Determine the (X, Y) coordinate at the center of the cell enclosing the given text.  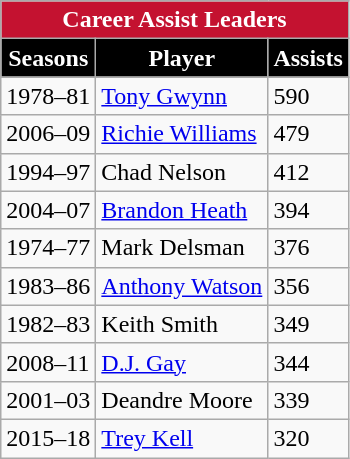
2001–03 (48, 400)
356 (308, 286)
Tony Gwynn (182, 96)
D.J. Gay (182, 362)
Keith Smith (182, 324)
1982–83 (48, 324)
1983–86 (48, 286)
339 (308, 400)
2008–11 (48, 362)
320 (308, 438)
394 (308, 210)
1994–97 (48, 172)
412 (308, 172)
Richie Williams (182, 134)
590 (308, 96)
Chad Nelson (182, 172)
2015–18 (48, 438)
2004–07 (48, 210)
Deandre Moore (182, 400)
Seasons (48, 58)
Assists (308, 58)
344 (308, 362)
2006–09 (48, 134)
479 (308, 134)
376 (308, 248)
Mark Delsman (182, 248)
Trey Kell (182, 438)
Career Assist Leaders (175, 20)
1978–81 (48, 96)
1974–77 (48, 248)
Anthony Watson (182, 286)
349 (308, 324)
Brandon Heath (182, 210)
Player (182, 58)
